Pinpoint the cell where the given text exists, returning its [X, Y] midpoint coordinate. 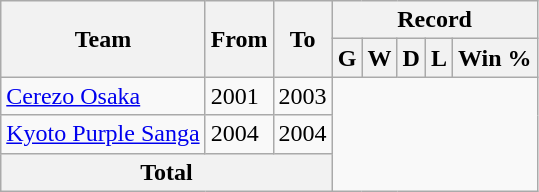
W [380, 58]
From [239, 39]
Team [103, 39]
2003 [302, 96]
G [347, 58]
Win % [494, 58]
Kyoto Purple Sanga [103, 134]
Total [166, 172]
D [411, 58]
To [302, 39]
Cerezo Osaka [103, 96]
L [438, 58]
2001 [239, 96]
Record [434, 20]
